Identify which cell holds the provided text, then report its (X, Y) central coordinate. 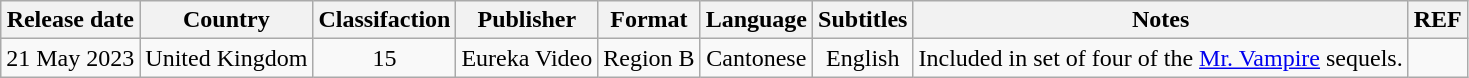
English (863, 58)
Language (756, 20)
Subtitles (863, 20)
Notes (1160, 20)
Cantonese (756, 58)
REF (1438, 20)
Classifaction (384, 20)
Eureka Video (527, 58)
Publisher (527, 20)
Release date (70, 20)
21 May 2023 (70, 58)
Included in set of four of the Mr. Vampire sequels. (1160, 58)
Format (649, 20)
United Kingdom (226, 58)
Region B (649, 58)
15 (384, 58)
Country (226, 20)
